Identify which cell holds the provided text, then report its [x, y] central coordinate. 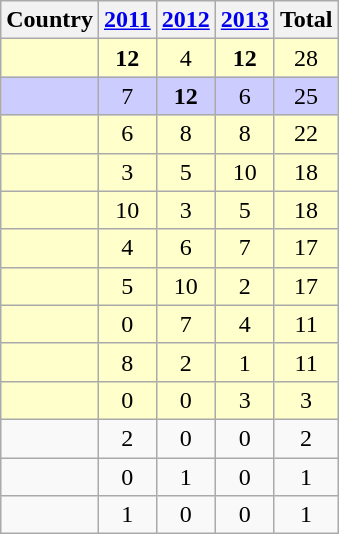
2011 [127, 20]
25 [306, 96]
2012 [186, 20]
28 [306, 58]
Total [306, 20]
2013 [244, 20]
Country [50, 20]
22 [306, 134]
